Detect which cell encompasses the target text, then output its [X, Y] center coordinate. 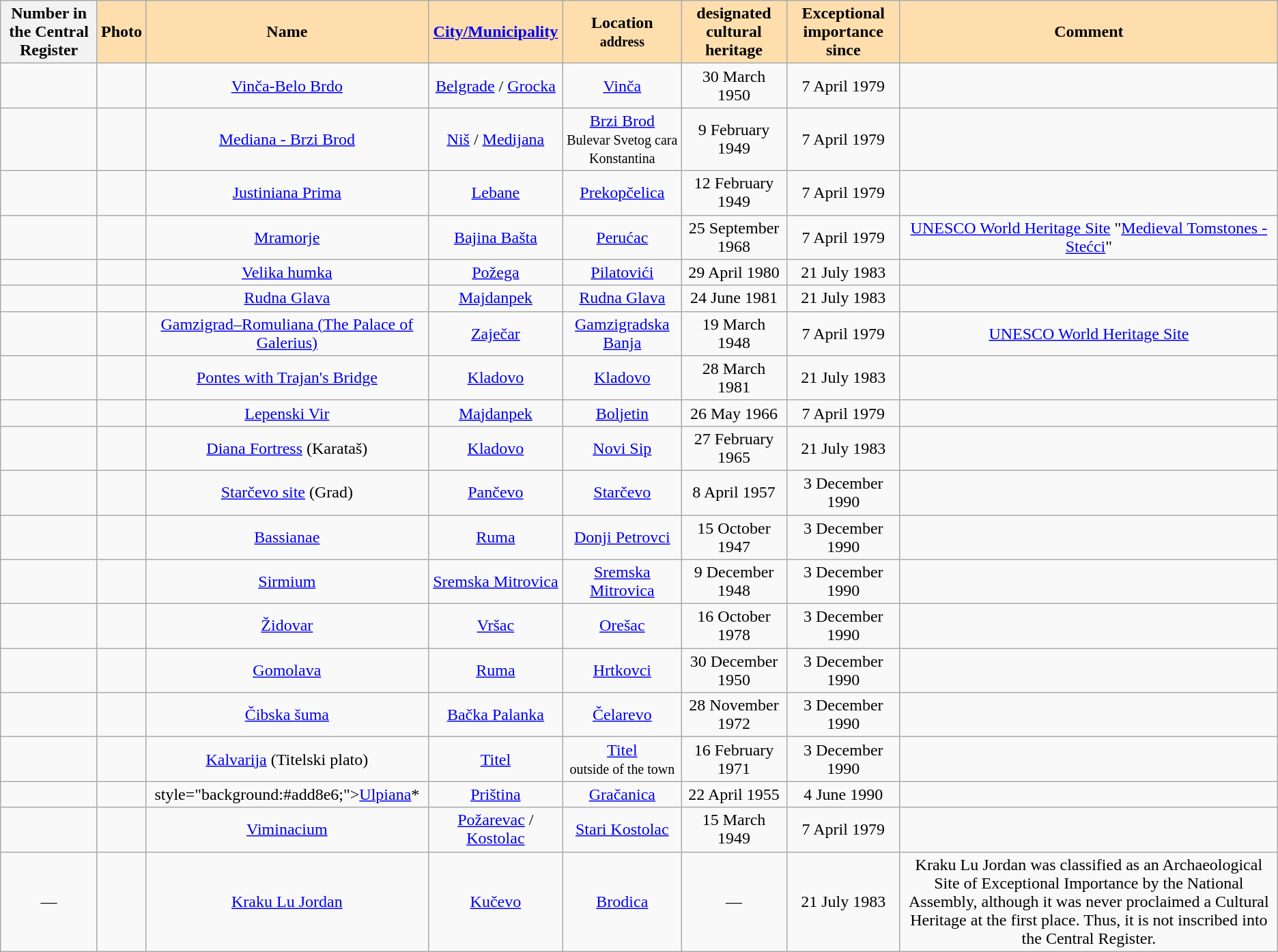
Starčevo [623, 493]
Kučevo [496, 901]
15 October 1947 [734, 536]
Viminacium [287, 830]
Kalvarija (Titelski plato) [287, 759]
Mediana - Brzi Brod [287, 139]
Čelarevo [623, 715]
30 December 1950 [734, 670]
16 February 1971 [734, 759]
Justiniana Prima [287, 192]
27 February 1965 [734, 448]
Orešac [623, 626]
4 June 1990 [843, 794]
Priština [496, 794]
Photo [122, 32]
Exceptional importance since [843, 32]
UNESCO World Heritage Site [1088, 333]
22 April 1955 [734, 794]
Name [287, 32]
City/Municipality [496, 32]
9 February 1949 [734, 139]
Boljetin [623, 413]
Diana Fortress (Karataš) [287, 448]
Titel [496, 759]
Prekopčelica [623, 192]
Čibska šuma [287, 715]
Novi Sip [623, 448]
Gračanica [623, 794]
16 October 1978 [734, 626]
Comment [1088, 32]
28 March 1981 [734, 378]
Vinča [623, 86]
Bassianae [287, 536]
Gamzigrad–Romuliana (The Palace of Galerius) [287, 333]
Gamzigradska Banja [623, 333]
Lepenski Vir [287, 413]
Brodica [623, 901]
Brzi BrodBulevar Svetog cara Konstantina [623, 139]
Kraku Lu Jordan [287, 901]
Stari Kostolac [623, 830]
designated cultural heritage [734, 32]
Niš / Medijana [496, 139]
Velika humka [287, 272]
UNESCO World Heritage Site "Medieval Tomstones - Stećci" [1088, 237]
Gomolava [287, 670]
Perućac [623, 237]
Zaječar [496, 333]
8 April 1957 [734, 493]
9 December 1948 [734, 581]
Titeloutside of the town [623, 759]
25 September 1968 [734, 237]
style="background:#add8e6;">Ulpiana* [287, 794]
Belgrade / Grocka [496, 86]
28 November 1972 [734, 715]
Starčevo site (Grad) [287, 493]
Pilatovići [623, 272]
Požarevac / Kostolac [496, 830]
Pančevo [496, 493]
19 March 1948 [734, 333]
Donji Petrovci [623, 536]
Sirmium [287, 581]
30 March 1950 [734, 86]
Hrtkovci [623, 670]
Bačka Palanka [496, 715]
Lebane [496, 192]
Vinča-Belo Brdo [287, 86]
29 April 1980 [734, 272]
Mramorje [287, 237]
Number in the Central Register [49, 32]
Pontes with Trajan's Bridge [287, 378]
Židovar [287, 626]
Locationaddress [623, 32]
26 May 1966 [734, 413]
Požega [496, 272]
24 June 1981 [734, 298]
Vršac [496, 626]
12 February 1949 [734, 192]
15 March 1949 [734, 830]
Bajina Bašta [496, 237]
